Detect which cell encompasses the target text, then output its (x, y) center coordinate. 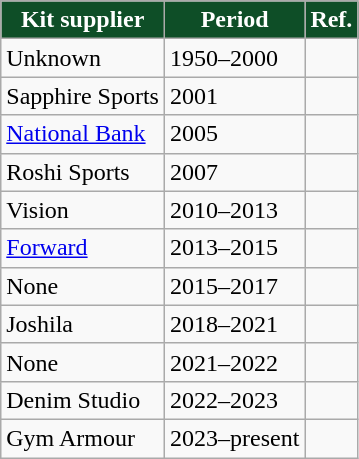
2018–2021 (234, 324)
Sapphire Sports (83, 96)
2013–2015 (234, 248)
2023–present (234, 438)
Ref. (332, 20)
Joshila (83, 324)
Unknown (83, 58)
1950–2000 (234, 58)
Forward (83, 248)
2005 (234, 134)
2007 (234, 172)
Denim Studio (83, 400)
Period (234, 20)
2015–2017 (234, 286)
2010–2013 (234, 210)
2021–2022 (234, 362)
2001 (234, 96)
Gym Armour (83, 438)
2022–2023 (234, 400)
Kit supplier (83, 20)
Roshi Sports (83, 172)
Vision (83, 210)
National Bank (83, 134)
